Return [X, Y] of the center of cell containing provided text 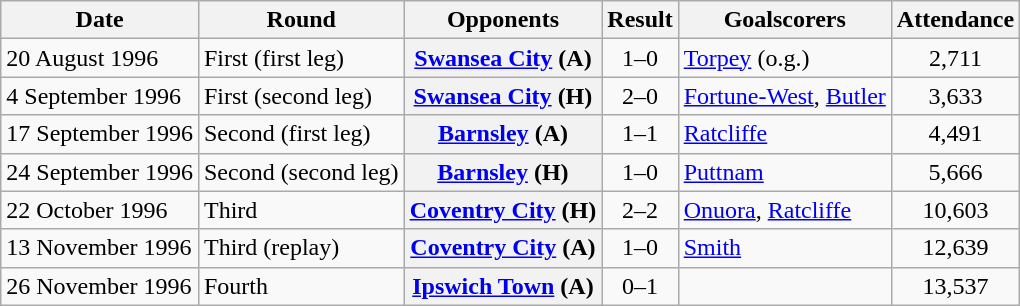
22 October 1996 [100, 210]
Ipswich Town (A) [503, 286]
Opponents [503, 20]
Round [301, 20]
Goalscorers [784, 20]
Barnsley (H) [503, 172]
Smith [784, 248]
24 September 1996 [100, 172]
First (second leg) [301, 96]
Second (second leg) [301, 172]
4,491 [955, 134]
Swansea City (H) [503, 96]
12,639 [955, 248]
Torpey (o.g.) [784, 58]
Swansea City (A) [503, 58]
0–1 [640, 286]
20 August 1996 [100, 58]
26 November 1996 [100, 286]
Attendance [955, 20]
17 September 1996 [100, 134]
Ratcliffe [784, 134]
Second (first leg) [301, 134]
First (first leg) [301, 58]
Fortune-West, Butler [784, 96]
Puttnam [784, 172]
4 September 1996 [100, 96]
Coventry City (A) [503, 248]
Barnsley (A) [503, 134]
2–0 [640, 96]
Third (replay) [301, 248]
2,711 [955, 58]
13 November 1996 [100, 248]
Third [301, 210]
13,537 [955, 286]
Result [640, 20]
Fourth [301, 286]
5,666 [955, 172]
Coventry City (H) [503, 210]
3,633 [955, 96]
Onuora, Ratcliffe [784, 210]
10,603 [955, 210]
2–2 [640, 210]
Date [100, 20]
1–1 [640, 134]
